Return [x, y] of the center of cell containing provided text 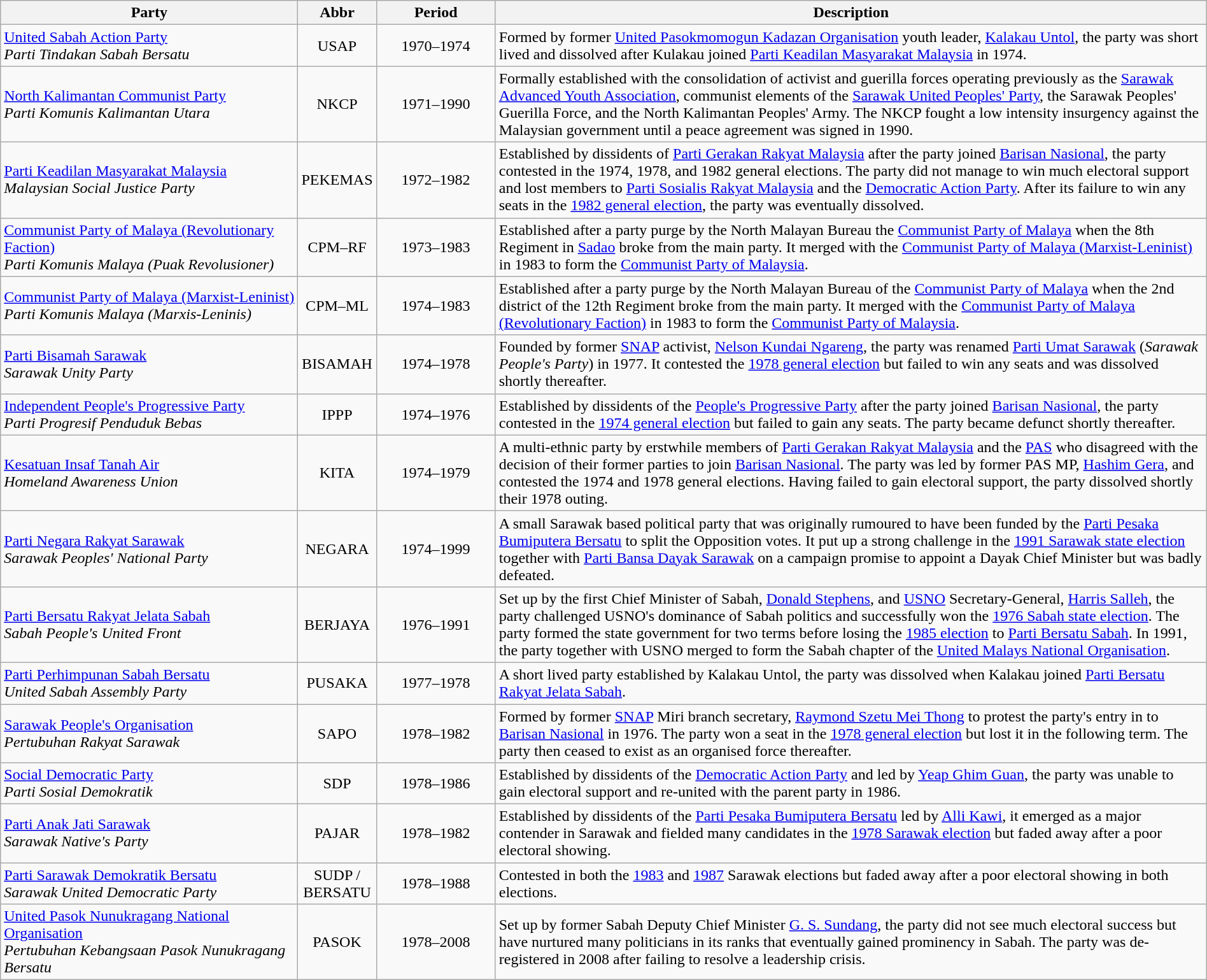
USAP [337, 46]
A short lived party established by Kalakau Untol, the party was dissolved when Kalakau joined Parti Bersatu Rakyat Jelata Sabah. [851, 683]
KITA [337, 472]
BISAMAH [337, 364]
SAPO [337, 734]
CPM–RF [337, 247]
Period [435, 13]
IPPP [337, 414]
CPM–ML [337, 306]
Parti Anak Jati SarawakSarawak Native's Party [149, 834]
United Pasok Nunukragang National OrganisationPertubuhan Kebangsaan Pasok Nunukragang Bersatu [149, 942]
Independent People's Progressive PartyParti Progresif Penduduk Bebas [149, 414]
North Kalimantan Communist PartyParti Komunis Kalimantan Utara [149, 104]
Sarawak People's OrganisationPertubuhan Rakyat Sarawak [149, 734]
1971–1990 [435, 104]
NEGARA [337, 549]
United Sabah Action PartyParti Tindakan Sabah Bersatu [149, 46]
1976–1991 [435, 624]
1978–1988 [435, 884]
Parti Perhimpunan Sabah BersatuUnited Sabah Assembly Party [149, 683]
Parti Bisamah SarawakSarawak Unity Party [149, 364]
PASOK [337, 942]
SUDP / BERSATU [337, 884]
Parti Sarawak Demokratik BersatuSarawak United Democratic Party [149, 884]
1974–1978 [435, 364]
PEKEMAS [337, 180]
1973–1983 [435, 247]
PAJAR [337, 834]
1978–1986 [435, 783]
Social Democratic PartyParti Sosial Demokratik [149, 783]
Kesatuan Insaf Tanah AirHomeland Awareness Union [149, 472]
Parti Bersatu Rakyat Jelata SabahSabah People's United Front [149, 624]
NKCP [337, 104]
BERJAYA [337, 624]
SDP [337, 783]
Party [149, 13]
1977–1978 [435, 683]
1974–1983 [435, 306]
1974–1976 [435, 414]
1970–1974 [435, 46]
Contested in both the 1983 and 1987 Sarawak elections but faded away after a poor electoral showing in both elections. [851, 884]
1972–1982 [435, 180]
Communist Party of Malaya (Revolutionary Faction)Parti Komunis Malaya (Puak Revolusioner) [149, 247]
Parti Keadilan Masyarakat MalaysiaMalaysian Social Justice Party [149, 180]
Abbr [337, 13]
Description [851, 13]
Communist Party of Malaya (Marxist-Leninist)Parti Komunis Malaya (Marxis-Leninis) [149, 306]
PUSAKA [337, 683]
1974–1979 [435, 472]
Parti Negara Rakyat SarawakSarawak Peoples' National Party [149, 549]
1974–1999 [435, 549]
1978–2008 [435, 942]
